Detect which cell encompasses the target text, then output its [x, y] center coordinate. 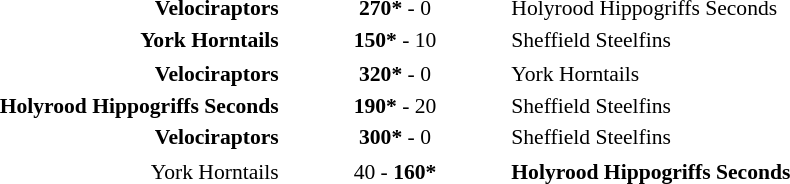
190* - 20 [396, 106]
320* - 0 [396, 74]
150* - 10 [396, 40]
300* - 0 [396, 137]
